Provide the [X, Y] coordinate of the cell's center where the given text is located.  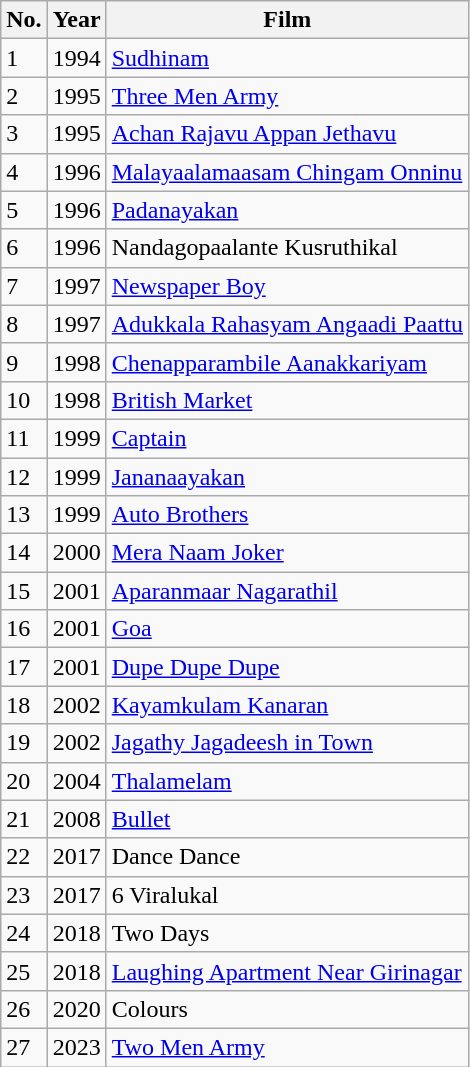
6 [24, 248]
9 [24, 362]
2020 [76, 1009]
No. [24, 20]
5 [24, 210]
1 [24, 58]
Year [76, 20]
6 Viralukal [287, 895]
Padanayakan [287, 210]
Goa [287, 629]
British Market [287, 400]
26 [24, 1009]
3 [24, 134]
Newspaper Boy [287, 286]
17 [24, 667]
Adukkala Rahasyam Angaadi Paattu [287, 324]
Two Men Army [287, 1047]
16 [24, 629]
25 [24, 971]
Sudhinam [287, 58]
13 [24, 515]
20 [24, 781]
Bullet [287, 819]
Chenapparambile Aanakkariyam [287, 362]
22 [24, 857]
Laughing Apartment Near Girinagar [287, 971]
10 [24, 400]
2008 [76, 819]
1994 [76, 58]
Dupe Dupe Dupe [287, 667]
Auto Brothers [287, 515]
Jagathy Jagadeesh in Town [287, 743]
2004 [76, 781]
7 [24, 286]
Captain [287, 438]
15 [24, 591]
2 [24, 96]
23 [24, 895]
24 [24, 933]
19 [24, 743]
Achan Rajavu Appan Jethavu [287, 134]
21 [24, 819]
Aparanmaar Nagarathil [287, 591]
27 [24, 1047]
Mera Naam Joker [287, 553]
Dance Dance [287, 857]
Film [287, 20]
Thalamelam [287, 781]
18 [24, 705]
2023 [76, 1047]
4 [24, 172]
Three Men Army [287, 96]
Nandagopaalante Kusruthikal [287, 248]
2000 [76, 553]
8 [24, 324]
11 [24, 438]
Two Days [287, 933]
Malayaalamaasam Chingam Onninu [287, 172]
Kayamkulam Kanaran [287, 705]
12 [24, 477]
14 [24, 553]
Colours [287, 1009]
Jananaayakan [287, 477]
